Provide the [X, Y] coordinate of the cell's center where the given text is located.  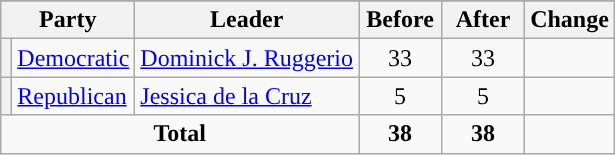
Party [68, 20]
Dominick J. Ruggerio [247, 58]
Leader [247, 20]
Before [400, 20]
Jessica de la Cruz [247, 96]
After [484, 20]
Total [180, 134]
Change [570, 20]
Democratic [74, 58]
Republican [74, 96]
